Identify which cell holds the provided text, then report its [X, Y] central coordinate. 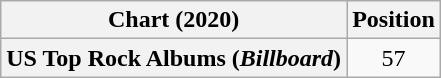
Chart (2020) [174, 20]
57 [394, 58]
US Top Rock Albums (Billboard) [174, 58]
Position [394, 20]
